Detect which cell encompasses the target text, then output its (X, Y) center coordinate. 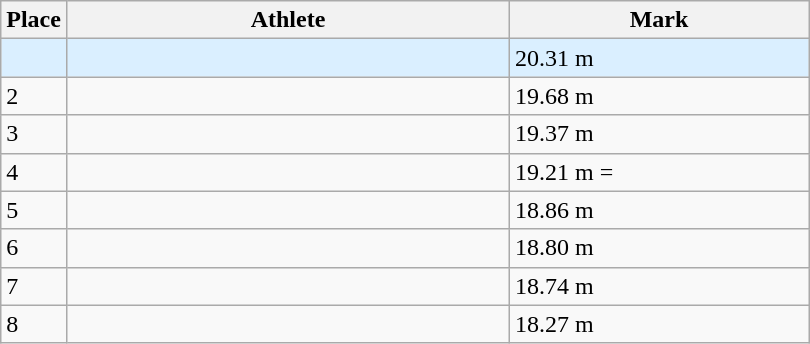
5 (34, 210)
19.37 m (660, 134)
2 (34, 96)
18.27 m (660, 324)
18.86 m (660, 210)
18.74 m (660, 286)
8 (34, 324)
7 (34, 286)
Place (34, 20)
Athlete (288, 20)
19.21 m = (660, 172)
6 (34, 248)
19.68 m (660, 96)
Mark (660, 20)
4 (34, 172)
18.80 m (660, 248)
20.31 m (660, 58)
3 (34, 134)
